Scan for the cell matching the given text and deliver its [x, y] coordinate at center. 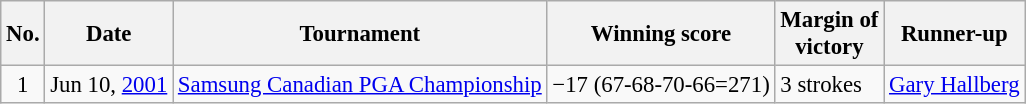
Jun 10, 2001 [109, 85]
Samsung Canadian PGA Championship [360, 85]
Date [109, 34]
Winning score [661, 34]
Margin ofvictory [830, 34]
No. [23, 34]
Tournament [360, 34]
3 strokes [830, 85]
1 [23, 85]
−17 (67-68-70-66=271) [661, 85]
Gary Hallberg [954, 85]
Runner-up [954, 34]
